Extract the [x, y] coordinate from the center of the cell holding the provided text.  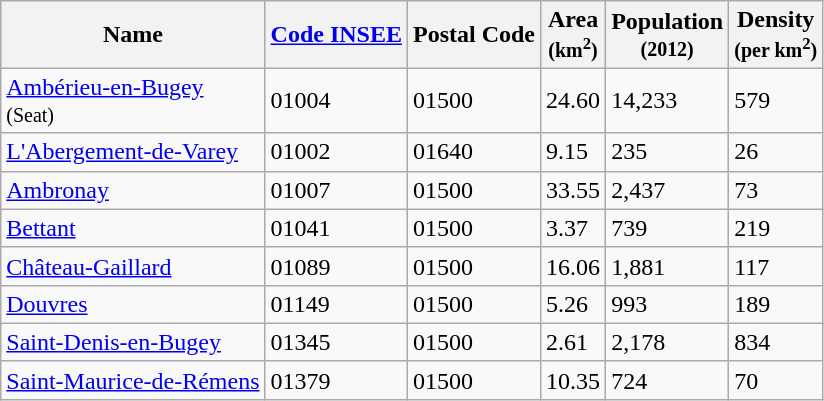
189 [776, 304]
2.61 [574, 342]
10.35 [574, 380]
Château-Gaillard [133, 266]
9.15 [574, 152]
Ambérieu-en-Bugey(Seat) [133, 100]
3.37 [574, 228]
01089 [336, 266]
Area(km2) [574, 34]
14,233 [668, 100]
01379 [336, 380]
33.55 [574, 190]
219 [776, 228]
70 [776, 380]
Ambronay [133, 190]
739 [668, 228]
Bettant [133, 228]
01007 [336, 190]
L'Abergement-de-Varey [133, 152]
16.06 [574, 266]
1,881 [668, 266]
579 [776, 100]
5.26 [574, 304]
73 [776, 190]
26 [776, 152]
Code INSEE [336, 34]
Postal Code [474, 34]
01041 [336, 228]
Population(2012) [668, 34]
01004 [336, 100]
01345 [336, 342]
01640 [474, 152]
724 [668, 380]
Density(per km2) [776, 34]
2,178 [668, 342]
Saint-Maurice-de-Rémens [133, 380]
2,437 [668, 190]
993 [668, 304]
24.60 [574, 100]
235 [668, 152]
Name [133, 34]
Saint-Denis-en-Bugey [133, 342]
01002 [336, 152]
117 [776, 266]
01149 [336, 304]
Douvres [133, 304]
834 [776, 342]
